For the text-containing cell, return its midpoint in (x, y) coordinate format. 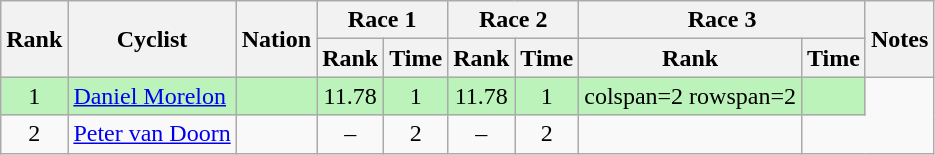
Race 2 (514, 20)
Cyclist (152, 39)
Peter van Doorn (152, 134)
Race 3 (722, 20)
Daniel Morelon (152, 96)
Race 1 (382, 20)
colspan=2 rowspan=2 (690, 96)
Notes (899, 39)
Nation (276, 39)
